Provide the (x, y) coordinate of the cell's center where the given text is located.  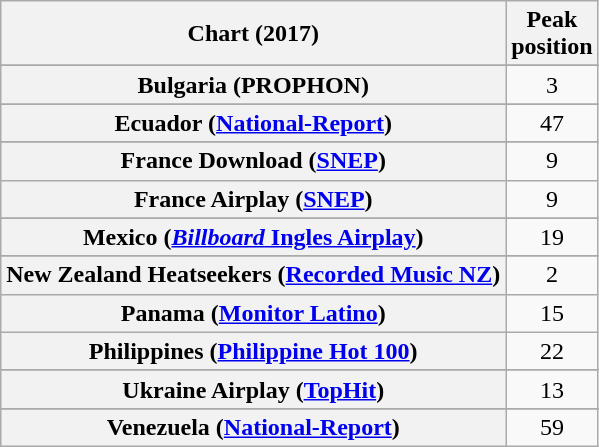
France Airplay (SNEP) (254, 199)
47 (552, 123)
13 (552, 389)
Bulgaria (PROPHON) (254, 85)
Philippines (Philippine Hot 100) (254, 351)
19 (552, 237)
New Zealand Heatseekers (Recorded Music NZ) (254, 275)
59 (552, 427)
Panama (Monitor Latino) (254, 313)
Ecuador (National-Report) (254, 123)
15 (552, 313)
France Download (SNEP) (254, 161)
2 (552, 275)
Venezuela (National-Report) (254, 427)
3 (552, 85)
Mexico (Billboard Ingles Airplay) (254, 237)
Ukraine Airplay (TopHit) (254, 389)
Peakposition (552, 34)
Chart (2017) (254, 34)
22 (552, 351)
